Find where the given text appears and provide that cell's center as [X, Y] coordinate. 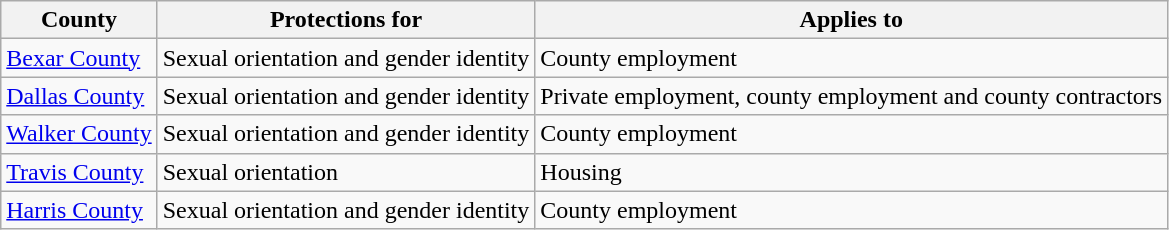
Travis County [79, 172]
Housing [852, 172]
County [79, 20]
Bexar County [79, 58]
Walker County [79, 134]
Applies to [852, 20]
Harris County [79, 210]
Dallas County [79, 96]
Private employment, county employment and county contractors [852, 96]
Protections for [346, 20]
Sexual orientation [346, 172]
